From the cell containing the given text, extract its center point as (x, y) coordinate. 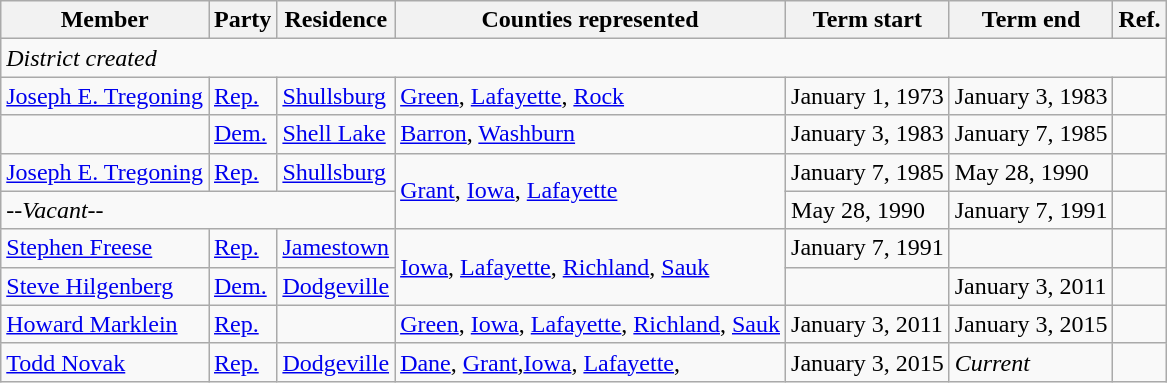
Dane, Grant,Iowa, Lafayette, (590, 362)
Grant, Iowa, Lafayette (590, 191)
District created (584, 58)
--Vacant-- (198, 210)
Residence (336, 20)
Term start (868, 20)
Green, Iowa, Lafayette, Richland, Sauk (590, 324)
Member (105, 20)
Iowa, Lafayette, Richland, Sauk (590, 267)
Party (242, 20)
Term end (1031, 20)
Steve Hilgenberg (105, 286)
Shell Lake (336, 134)
Todd Novak (105, 362)
Barron, Washburn (590, 134)
Ref. (1140, 20)
Green, Lafayette, Rock (590, 96)
January 1, 1973 (868, 96)
Counties represented (590, 20)
Stephen Freese (105, 248)
Current (1031, 362)
Howard Marklein (105, 324)
Jamestown (336, 248)
